Find where the given text appears and provide that cell's center as (X, Y) coordinate. 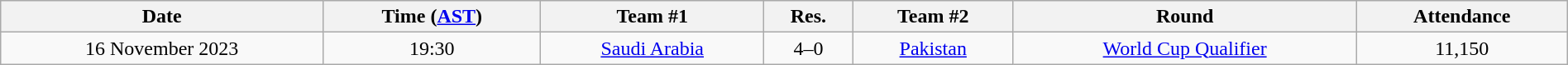
4–0 (808, 48)
World Cup Qualifier (1184, 48)
Pakistan (933, 48)
Team #2 (933, 17)
Team #1 (652, 17)
Round (1184, 17)
11,150 (1462, 48)
Time (AST) (432, 17)
19:30 (432, 48)
Date (162, 17)
16 November 2023 (162, 48)
Saudi Arabia (652, 48)
Res. (808, 17)
Attendance (1462, 17)
